Scan for the cell matching the given text and deliver its (X, Y) coordinate at center. 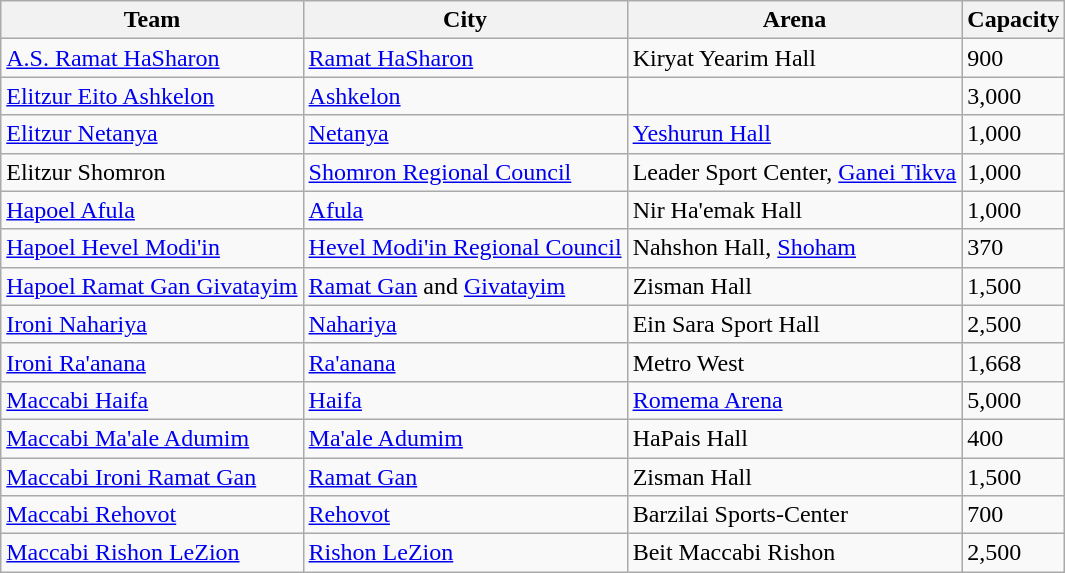
Hapoel Ramat Gan Givatayim (152, 286)
Ashkelon (465, 96)
Nahshon Hall, Shoham (794, 248)
Ramat HaSharon (465, 58)
900 (1014, 58)
Hevel Modi'in Regional Council (465, 248)
Shomron Regional Council (465, 172)
Elitzur Shomron (152, 172)
Rishon LeZion (465, 553)
HaPais Hall (794, 438)
Arena (794, 20)
Metro West (794, 362)
Ra'anana (465, 362)
Maccabi Rehovot (152, 515)
Ramat Gan and Givatayim (465, 286)
Nahariya (465, 324)
370 (1014, 248)
Kiryat Yearim Hall (794, 58)
Team (152, 20)
Maccabi Haifa (152, 400)
Haifa (465, 400)
Ironi Ra'anana (152, 362)
Netanya (465, 134)
Ramat Gan (465, 477)
5,000 (1014, 400)
Maccabi Ma'ale Adumim (152, 438)
3,000 (1014, 96)
Hapoel Afula (152, 210)
700 (1014, 515)
Hapoel Hevel Modi'in (152, 248)
Elitzur Eito Ashkelon (152, 96)
Capacity (1014, 20)
Romema Arena (794, 400)
Ironi Nahariya (152, 324)
Elitzur Netanya (152, 134)
Afula (465, 210)
Maccabi Ironi Ramat Gan (152, 477)
Ein Sara Sport Hall (794, 324)
Maccabi Rishon LeZion (152, 553)
Leader Sport Center, Ganei Tikva (794, 172)
Barzilai Sports-Center (794, 515)
Yeshurun Hall (794, 134)
A.S. Ramat HaSharon (152, 58)
1,668 (1014, 362)
400 (1014, 438)
Rehovot (465, 515)
Ma'ale Adumim (465, 438)
City (465, 20)
Nir Ha'emak Hall (794, 210)
Beit Maccabi Rishon (794, 553)
